Extract the [X, Y] coordinate from the center of the cell holding the provided text.  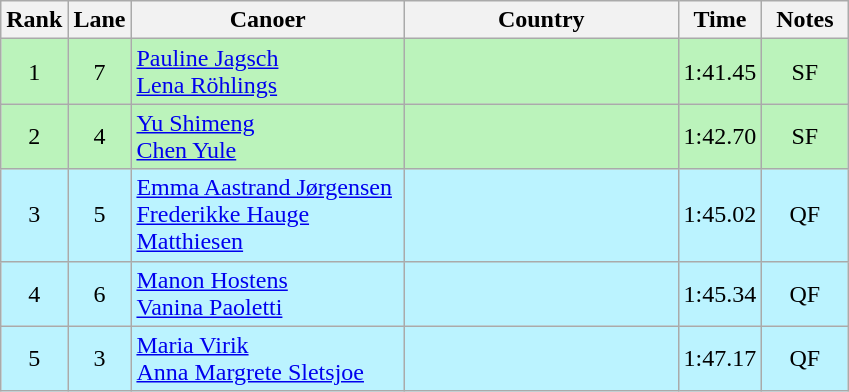
2 [34, 136]
Lane [100, 20]
Maria VirikAnna Margrete Sletsjoe [268, 358]
Manon HostensVanina Paoletti [268, 294]
6 [100, 294]
1:47.17 [720, 358]
1 [34, 72]
Country [541, 20]
Rank [34, 20]
1:41.45 [720, 72]
Time [720, 20]
Canoer [268, 20]
Emma Aastrand JørgensenFrederikke Hauge Matthiesen [268, 215]
1:45.02 [720, 215]
1:42.70 [720, 136]
7 [100, 72]
Notes [805, 20]
Yu ShimengChen Yule [268, 136]
Pauline JagschLena Röhlings [268, 72]
1:45.34 [720, 294]
